Locate the cell with the specified text and output its (x, y) center coordinate. 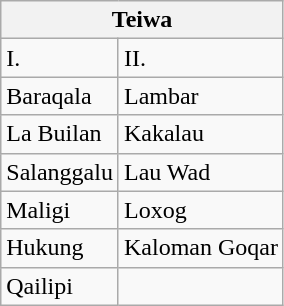
La Builan (60, 134)
Loxog (200, 210)
Maligi (60, 210)
Hukung (60, 248)
Salanggalu (60, 172)
Baraqala (60, 96)
Qailipi (60, 286)
I. (60, 58)
Teiwa (142, 20)
II. (200, 58)
Kakalau (200, 134)
Lau Wad (200, 172)
Lambar (200, 96)
Kaloman Goqar (200, 248)
